Determine the (X, Y) coordinate at the center of the cell enclosing the given text.  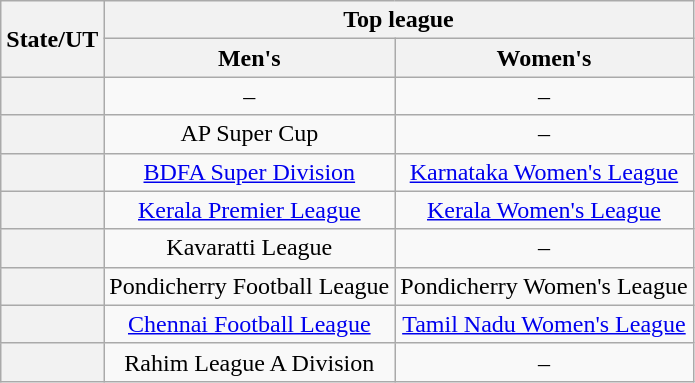
Pondicherry Women's League (544, 286)
Rahim League A Division (250, 362)
Women's (544, 58)
Chennai Football League (250, 324)
Kavaratti League (250, 248)
Men's (250, 58)
Tamil Nadu Women's League (544, 324)
Top league (398, 20)
Kerala Premier League (250, 210)
AP Super Cup (250, 134)
Karnataka Women's League (544, 172)
BDFA Super Division (250, 172)
State/UT (52, 39)
Kerala Women's League (544, 210)
Pondicherry Football League (250, 286)
